Provide the (X, Y) coordinate of the cell's center where the given text is located.  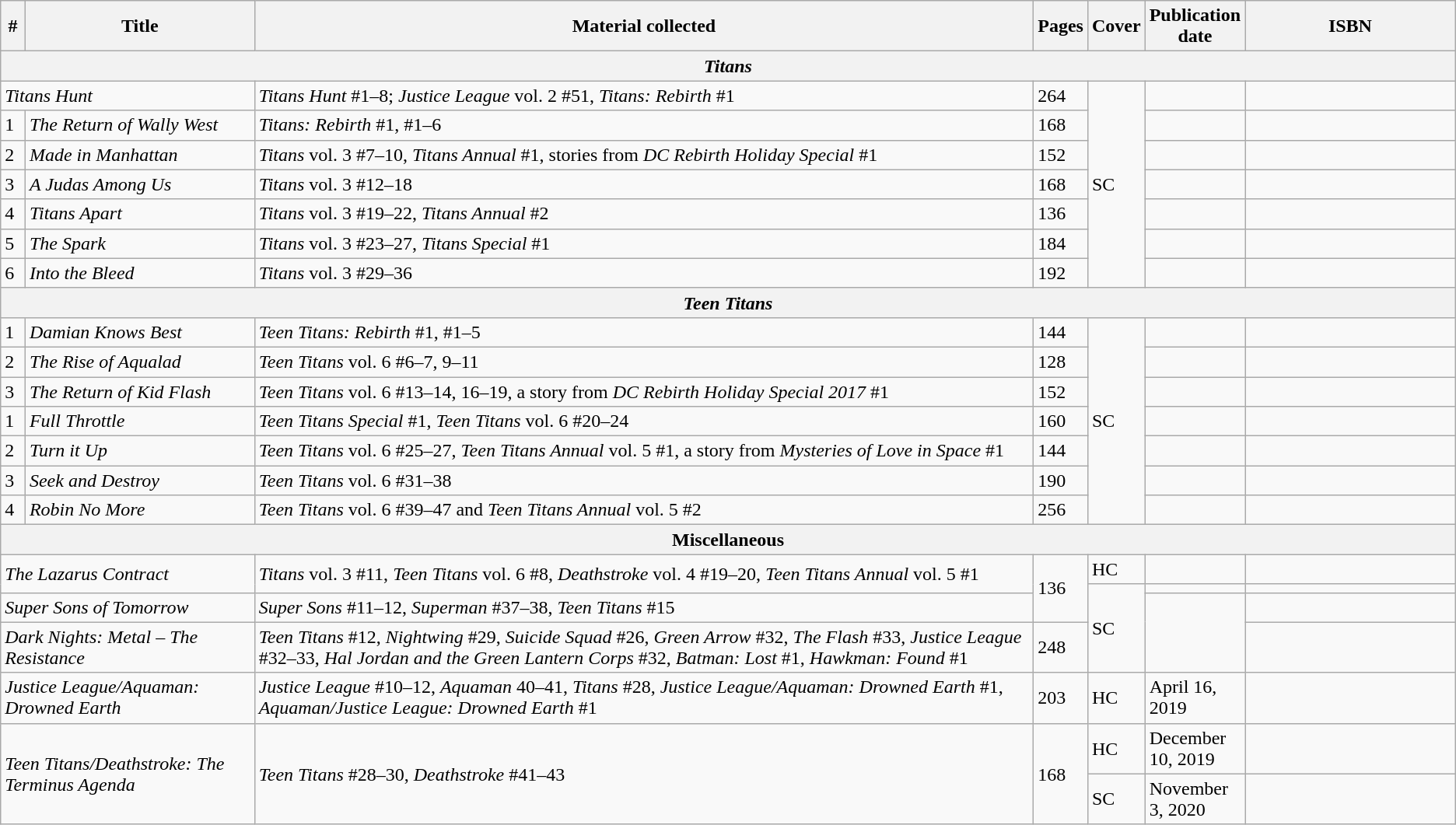
The Spark (140, 243)
# (13, 26)
248 (1061, 647)
Teen Titans vol. 6 #31–38 (644, 481)
Damian Knows Best (140, 332)
Teen Titans #28–30, Deathstroke #41–43 (644, 774)
Titans vol. 3 #12–18 (644, 184)
190 (1061, 481)
192 (1061, 273)
Super Sons of Tomorrow (128, 607)
Titans vol. 3 #23–27, Titans Special #1 (644, 243)
Justice League #10–12, Aquaman 40–41, Titans #28, Justice League/Aquaman: Drowned Earth #1, Aquaman/Justice League: Drowned Earth #1 (644, 698)
Full Throttle (140, 421)
6 (13, 273)
Made in Manhattan (140, 155)
Titans (728, 66)
A Judas Among Us (140, 184)
Titans vol. 3 #11, Teen Titans vol. 6 #8, Deathstroke vol. 4 #19–20, Teen Titans Annual vol. 5 #1 (644, 574)
Teen Titans Special #1, Teen Titans vol. 6 #20–24 (644, 421)
Title (140, 26)
Teen Titans vol. 6 #25–27, Teen Titans Annual vol. 5 #1, a story from Mysteries of Love in Space #1 (644, 451)
December 10, 2019 (1195, 748)
Titans Hunt #1–8; Justice League vol. 2 #51, Titans: Rebirth #1 (644, 96)
Miscellaneous (728, 540)
Into the Bleed (140, 273)
Teen Titans vol. 6 #39–47 and Teen Titans Annual vol. 5 #2 (644, 510)
The Return of Kid Flash (140, 391)
128 (1061, 362)
Robin No More (140, 510)
256 (1061, 510)
Cover (1116, 26)
The Return of Wally West (140, 125)
Titans vol. 3 #7–10, Titans Annual #1, stories from DC Rebirth Holiday Special #1 (644, 155)
Teen Titans/Deathstroke: The Terminus Agenda (128, 774)
Dark Nights: Metal – The Resistance (128, 647)
Titans Apart (140, 214)
264 (1061, 96)
Titans vol. 3 #29–36 (644, 273)
The Lazarus Contract (128, 574)
5 (13, 243)
Teen Titans (728, 302)
Teen Titans: Rebirth #1, #1–5 (644, 332)
Super Sons #11–12, Superman #37–38, Teen Titans #15 (644, 607)
Turn it Up (140, 451)
Teen Titans vol. 6 #13–14, 16–19, a story from DC Rebirth Holiday Special 2017 #1 (644, 391)
April 16, 2019 (1195, 698)
Justice League/Aquaman: Drowned Earth (128, 698)
Seek and Destroy (140, 481)
Teen Titans vol. 6 #6–7, 9–11 (644, 362)
160 (1061, 421)
Titans Hunt (128, 96)
ISBN (1350, 26)
The Rise of Aqualad (140, 362)
Material collected (644, 26)
Publication date (1195, 26)
184 (1061, 243)
Titans: Rebirth #1, #1–6 (644, 125)
Pages (1061, 26)
November 3, 2020 (1195, 799)
203 (1061, 698)
Titans vol. 3 #19–22, Titans Annual #2 (644, 214)
